Extract the (x, y) coordinate from the center of the cell holding the provided text.  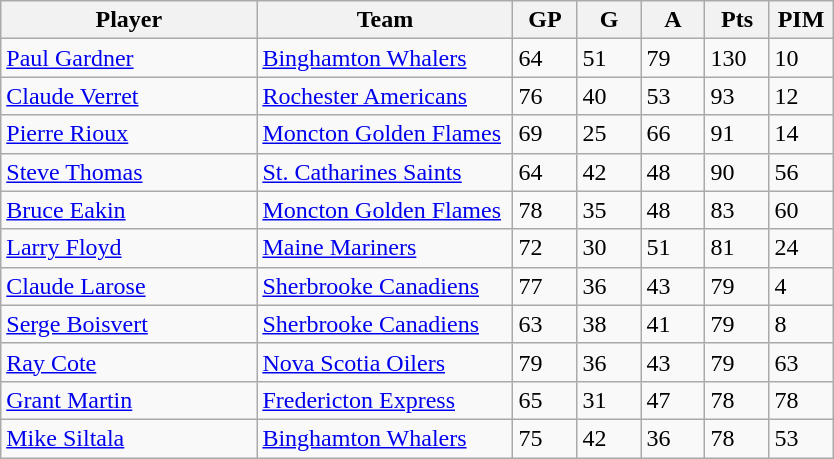
31 (609, 400)
38 (609, 324)
10 (801, 58)
Mike Siltala (129, 438)
Rochester Americans (385, 96)
30 (609, 248)
PIM (801, 20)
25 (609, 134)
81 (737, 248)
Serge Boisvert (129, 324)
12 (801, 96)
Claude Larose (129, 286)
Team (385, 20)
Claude Verret (129, 96)
83 (737, 210)
56 (801, 172)
130 (737, 58)
69 (545, 134)
14 (801, 134)
90 (737, 172)
8 (801, 324)
Fredericton Express (385, 400)
47 (673, 400)
Bruce Eakin (129, 210)
75 (545, 438)
60 (801, 210)
Paul Gardner (129, 58)
Larry Floyd (129, 248)
77 (545, 286)
A (673, 20)
GP (545, 20)
40 (609, 96)
93 (737, 96)
Nova Scotia Oilers (385, 362)
66 (673, 134)
Pts (737, 20)
Maine Mariners (385, 248)
65 (545, 400)
Steve Thomas (129, 172)
Pierre Rioux (129, 134)
41 (673, 324)
35 (609, 210)
Player (129, 20)
24 (801, 248)
Ray Cote (129, 362)
4 (801, 286)
G (609, 20)
72 (545, 248)
91 (737, 134)
St. Catharines Saints (385, 172)
76 (545, 96)
Grant Martin (129, 400)
